Extract the (X, Y) coordinate from the center of the cell holding the provided text.  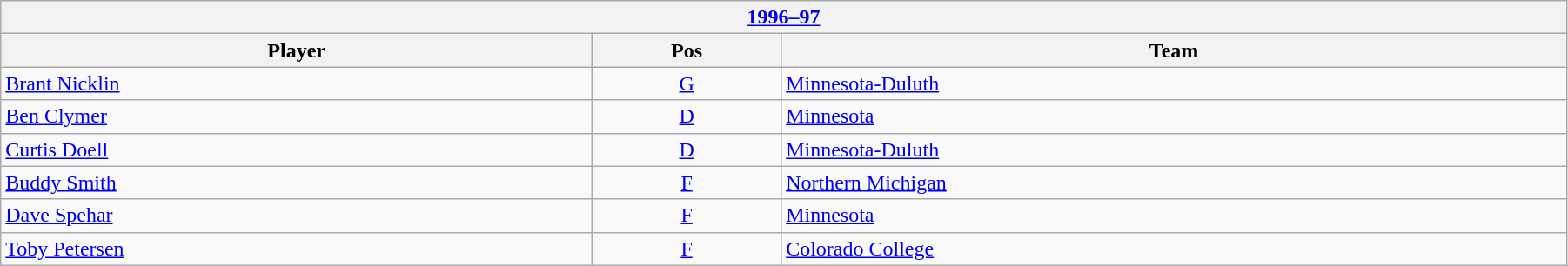
Team (1175, 50)
Dave Spehar (297, 216)
Curtis Doell (297, 150)
Colorado College (1175, 249)
Player (297, 50)
1996–97 (784, 17)
Buddy Smith (297, 183)
Northern Michigan (1175, 183)
Brant Nicklin (297, 83)
Pos (687, 50)
Toby Petersen (297, 249)
Ben Clymer (297, 116)
G (687, 83)
